Search for the cell housing the specified text and yield its [x, y] center coordinate. 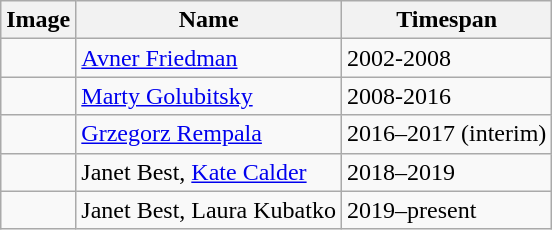
2019–present [446, 210]
Janet Best, Kate Calder [209, 172]
2002-2008 [446, 58]
2016–2017 (interim) [446, 134]
2018–2019 [446, 172]
Avner Friedman [209, 58]
Name [209, 20]
Janet Best, Laura Kubatko [209, 210]
Marty Golubitsky [209, 96]
Grzegorz Rempala [209, 134]
Timespan [446, 20]
2008-2016 [446, 96]
Image [38, 20]
